Pinpoint the cell where the given text exists, returning its [x, y] midpoint coordinate. 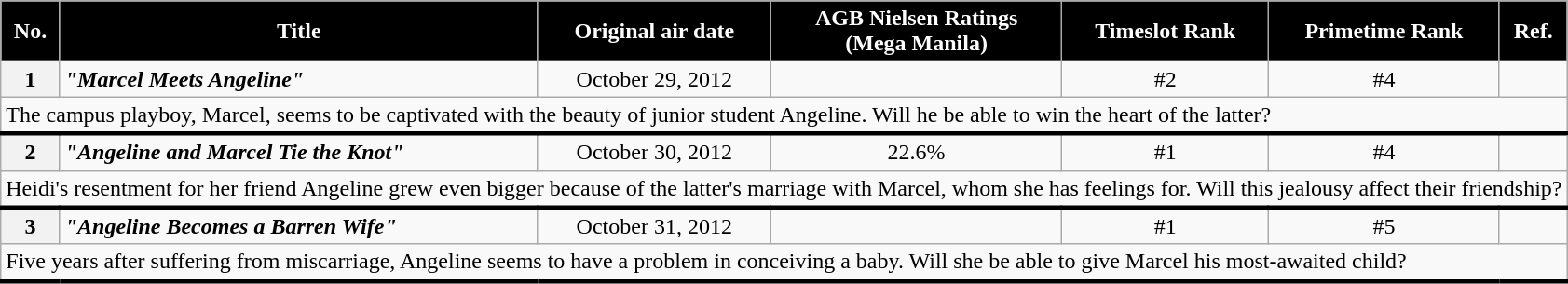
22.6% [917, 152]
Ref. [1534, 32]
Original air date [654, 32]
3 [30, 226]
1 [30, 79]
No. [30, 32]
AGB Nielsen Ratings(Mega Manila) [917, 32]
Primetime Rank [1384, 32]
"Marcel Meets Angeline" [298, 79]
October 29, 2012 [654, 79]
2 [30, 152]
#5 [1384, 226]
October 30, 2012 [654, 152]
October 31, 2012 [654, 226]
Timeslot Rank [1166, 32]
Title [298, 32]
#2 [1166, 79]
"Angeline and Marcel Tie the Knot" [298, 152]
The campus playboy, Marcel, seems to be captivated with the beauty of junior student Angeline. Will he be able to win the heart of the latter? [784, 115]
"Angeline Becomes a Barren Wife" [298, 226]
